Search for the cell housing the specified text and yield its (x, y) center coordinate. 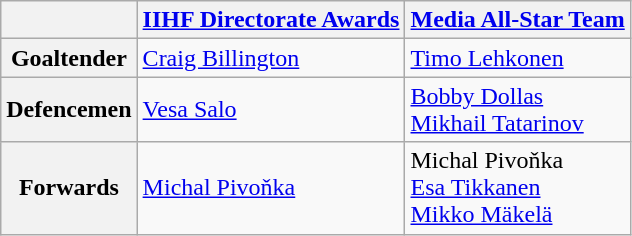
Vesa Salo (271, 110)
Defencemen (69, 110)
Timo Lehkonen (518, 58)
Goaltender (69, 58)
Forwards (69, 188)
Media All-Star Team (518, 20)
Bobby Dollas Mikhail Tatarinov (518, 110)
IIHF Directorate Awards (271, 20)
Michal Pivoňka Esa Tikkanen Mikko Mäkelä (518, 188)
Michal Pivoňka (271, 188)
Craig Billington (271, 58)
